Provide the [X, Y] coordinate of the cell's center where the given text is located.  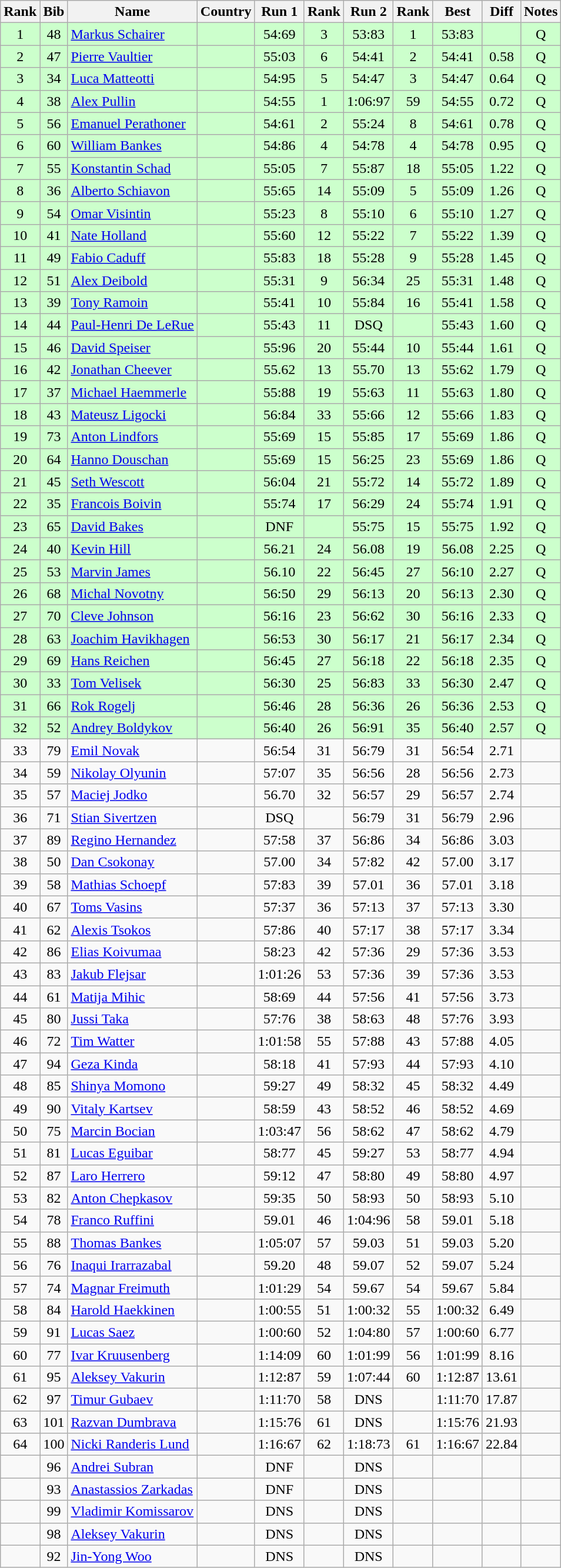
2.73 [501, 773]
Mateusz Ligocki [132, 415]
Timur Gubaev [132, 1400]
1:04:80 [369, 1332]
55:83 [279, 258]
Hans Reichen [132, 661]
3.34 [501, 929]
56:62 [369, 616]
2.30 [501, 593]
85 [54, 1086]
1:14:09 [279, 1355]
1.91 [501, 504]
2.53 [501, 706]
3.03 [501, 840]
2.96 [501, 818]
21.93 [501, 1422]
2.57 [501, 728]
3.30 [501, 907]
4.69 [501, 1109]
81 [54, 1153]
1:03:47 [279, 1131]
55:65 [279, 191]
77 [54, 1355]
Shinya Momono [132, 1086]
75 [54, 1131]
55:88 [279, 392]
Markus Schairer [132, 34]
3.17 [501, 862]
Jin-Yong Woo [132, 1556]
80 [54, 1019]
1.89 [501, 482]
1.61 [501, 348]
1:01:29 [279, 1287]
3.18 [501, 885]
91 [54, 1332]
Magnar Freimuth [132, 1287]
56:53 [279, 638]
56:84 [279, 415]
Konstantin Schad [132, 168]
96 [54, 1467]
55:84 [369, 303]
Nikolay Olyunin [132, 773]
55.70 [369, 370]
59:35 [279, 1198]
58:63 [369, 1019]
55:24 [369, 124]
Lucas Eguibar [132, 1153]
Cleve Johnson [132, 616]
88 [54, 1243]
1:18:73 [369, 1444]
56:46 [279, 706]
Run 2 [369, 12]
Country [226, 12]
93 [54, 1489]
1.92 [501, 526]
56:34 [369, 281]
2.25 [501, 549]
58:69 [279, 997]
1.58 [501, 303]
1:00:55 [279, 1310]
Andrey Boldykov [132, 728]
5.18 [501, 1220]
72 [54, 1042]
Thomas Bankes [132, 1243]
Nicki Randeris Lund [132, 1444]
Emil Novak [132, 750]
79 [54, 750]
Name [132, 12]
57:86 [279, 929]
4.97 [501, 1176]
Emanuel Perathoner [132, 124]
1.22 [501, 168]
Joachim Havikhagen [132, 638]
56:25 [369, 459]
2.74 [501, 795]
2.34 [501, 638]
56.21 [279, 549]
Razvan Dumbrava [132, 1422]
56:50 [279, 593]
1:01:26 [279, 974]
92 [54, 1556]
76 [54, 1265]
57:07 [279, 773]
55:60 [279, 235]
73 [54, 437]
Mathias Schoepf [132, 885]
56:04 [279, 482]
Omar Visintin [132, 213]
1:01:58 [279, 1042]
55.62 [279, 370]
54:95 [279, 79]
1.79 [501, 370]
0.72 [501, 101]
83 [54, 974]
4.10 [501, 1064]
Fabio Caduff [132, 258]
71 [54, 818]
2.71 [501, 750]
Laro Herrero [132, 1176]
56.10 [279, 571]
Elias Koivumaa [132, 952]
Geza Kinda [132, 1064]
Stian Sivertzen [132, 818]
56.70 [279, 795]
97 [54, 1400]
Tim Watter [132, 1042]
0.95 [501, 146]
5.84 [501, 1287]
101 [54, 1422]
Harold Haekkinen [132, 1310]
Pierre Vaultier [132, 56]
57:37 [279, 907]
87 [54, 1176]
3.73 [501, 997]
54:86 [279, 146]
58:59 [279, 1109]
55:85 [369, 437]
Vladimir Komissarov [132, 1512]
65 [54, 526]
57:82 [369, 862]
1:06:97 [369, 101]
55:23 [279, 213]
Marvin James [132, 571]
Hanno Douschan [132, 459]
4.49 [501, 1086]
22.84 [501, 1444]
17.87 [501, 1400]
5.24 [501, 1265]
1.83 [501, 415]
Notes [540, 12]
56:29 [369, 504]
57:58 [279, 840]
Anastassios Zarkadas [132, 1489]
2.33 [501, 616]
Toms Vasins [132, 907]
1:04:96 [369, 1220]
4.94 [501, 1153]
Matija Mihic [132, 997]
Regino Hernandez [132, 840]
Maciej Jodko [132, 795]
2.47 [501, 683]
55:87 [369, 168]
Michael Haemmerle [132, 392]
56:10 [458, 571]
89 [54, 840]
94 [54, 1064]
55:03 [279, 56]
William Bankes [132, 146]
David Bakes [132, 526]
1.48 [501, 281]
67 [54, 907]
55:96 [279, 348]
59.20 [279, 1265]
82 [54, 1198]
69 [54, 661]
1.80 [501, 392]
58:18 [279, 1064]
Alexis Tsokos [132, 929]
98 [54, 1534]
57:83 [279, 885]
Tony Ramoin [132, 303]
6.49 [501, 1310]
Dan Csokonay [132, 862]
0.58 [501, 56]
Jussi Taka [132, 1019]
Rok Rogelj [132, 706]
Alberto Schiavon [132, 191]
90 [54, 1109]
54:69 [279, 34]
1:07:44 [369, 1377]
1.26 [501, 191]
5.10 [501, 1198]
3.93 [501, 1019]
Luca Matteotti [132, 79]
1.60 [501, 325]
13.61 [501, 1377]
2.27 [501, 571]
59:12 [279, 1176]
Anton Lindfors [132, 437]
Anton Chepkasov [132, 1198]
99 [54, 1512]
6.77 [501, 1332]
1.39 [501, 235]
56:83 [369, 683]
Francois Boivin [132, 504]
Nate Holland [132, 235]
84 [54, 1310]
Kevin Hill [132, 549]
2.35 [501, 661]
Michal Novotny [132, 593]
0.64 [501, 79]
58:23 [279, 952]
4.05 [501, 1042]
Best [458, 12]
Alex Pullin [132, 101]
100 [54, 1444]
Bib [54, 12]
Marcin Bocian [132, 1131]
Vitaly Kartsev [132, 1109]
74 [54, 1287]
Diff [501, 12]
Andrei Subran [132, 1467]
David Speiser [132, 348]
Franco Ruffini [132, 1220]
86 [54, 952]
8.16 [501, 1355]
4.79 [501, 1131]
56:91 [369, 728]
70 [54, 616]
66 [54, 706]
Lucas Saez [132, 1332]
68 [54, 593]
Jonathan Cheever [132, 370]
95 [54, 1377]
Paul-Henri De LeRue [132, 325]
78 [54, 1220]
1.45 [501, 258]
Ivar Kruusenberg [132, 1355]
0.78 [501, 124]
55:62 [458, 370]
Run 1 [279, 12]
Seth Wescott [132, 482]
Jakub Flejsar [132, 974]
Inaqui Irarrazabal [132, 1265]
1:05:07 [279, 1243]
1.27 [501, 213]
5.20 [501, 1243]
Tom Velisek [132, 683]
Alex Deibold [132, 281]
